Determine the [X, Y] coordinate at the center of the cell enclosing the given text.  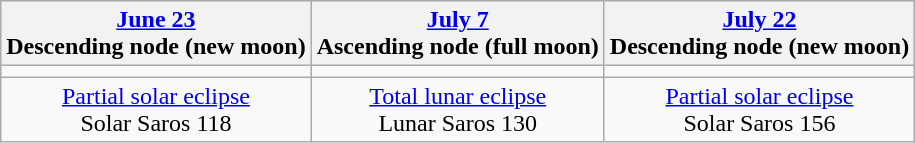
July 7Ascending node (full moon) [458, 34]
Total lunar eclipseLunar Saros 130 [458, 110]
Partial solar eclipseSolar Saros 118 [156, 110]
Partial solar eclipseSolar Saros 156 [759, 110]
July 22Descending node (new moon) [759, 34]
June 23Descending node (new moon) [156, 34]
